Return [x, y] of the center of cell containing provided text 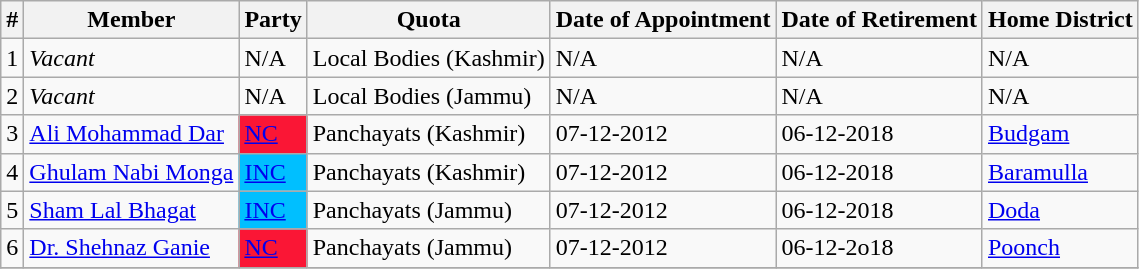
Dr. Shehnaz Ganie [132, 248]
Ali Mohammad Dar [132, 134]
Sham Lal Bhagat [132, 210]
Budgam [1060, 134]
# [12, 20]
Local Bodies (Jammu) [428, 96]
Ghulam Nabi Monga [132, 172]
Date of Retirement [880, 20]
6 [12, 248]
5 [12, 210]
2 [12, 96]
3 [12, 134]
Baramulla [1060, 172]
Date of Appointment [663, 20]
Quota [428, 20]
06-12-2o18 [880, 248]
Member [132, 20]
Doda [1060, 210]
Home District [1060, 20]
Party [273, 20]
Poonch [1060, 248]
Local Bodies (Kashmir) [428, 58]
4 [12, 172]
1 [12, 58]
